Identify which cell holds the provided text, then report its [x, y] central coordinate. 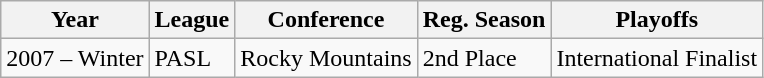
Reg. Season [484, 20]
International Finalist [657, 58]
2007 – Winter [75, 58]
League [192, 20]
Conference [326, 20]
PASL [192, 58]
2nd Place [484, 58]
Playoffs [657, 20]
Year [75, 20]
Rocky Mountains [326, 58]
